Scan for the cell matching the given text and deliver its [x, y] coordinate at center. 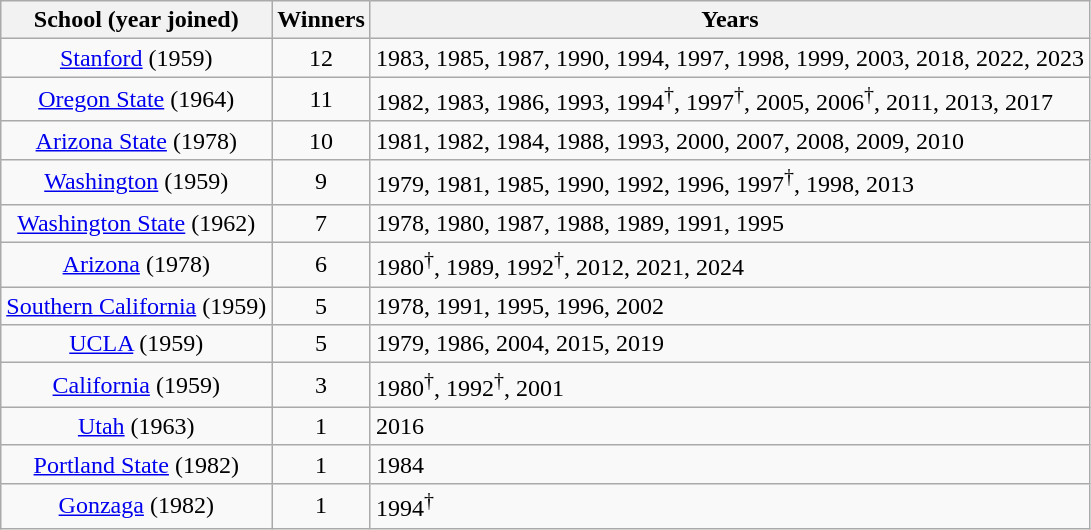
UCLA (1959) [136, 344]
1978, 1980, 1987, 1988, 1989, 1991, 1995 [730, 223]
California (1959) [136, 386]
Utah (1963) [136, 426]
Gonzaga (1982) [136, 506]
Washington (1959) [136, 182]
Years [730, 20]
Arizona State (1978) [136, 140]
1984 [730, 464]
1979, 1981, 1985, 1990, 1992, 1996, 1997†, 1998, 2013 [730, 182]
11 [322, 100]
7 [322, 223]
10 [322, 140]
12 [322, 58]
1981, 1982, 1984, 1988, 1993, 2000, 2007, 2008, 2009, 2010 [730, 140]
Arizona (1978) [136, 264]
3 [322, 386]
1978, 1991, 1995, 1996, 2002 [730, 306]
1994† [730, 506]
2016 [730, 426]
1983, 1985, 1987, 1990, 1994, 1997, 1998, 1999, 2003, 2018, 2022, 2023 [730, 58]
Southern California (1959) [136, 306]
1979, 1986, 2004, 2015, 2019 [730, 344]
1980†, 1992†, 2001 [730, 386]
Stanford (1959) [136, 58]
6 [322, 264]
1980†, 1989, 1992†, 2012, 2021, 2024 [730, 264]
Washington State (1962) [136, 223]
School (year joined) [136, 20]
9 [322, 182]
Portland State (1982) [136, 464]
Oregon State (1964) [136, 100]
1982, 1983, 1986, 1993, 1994†, 1997†, 2005, 2006†, 2011, 2013, 2017 [730, 100]
Winners [322, 20]
